Capture the cell that displays the provided text and extract its (x, y) central coordinate. 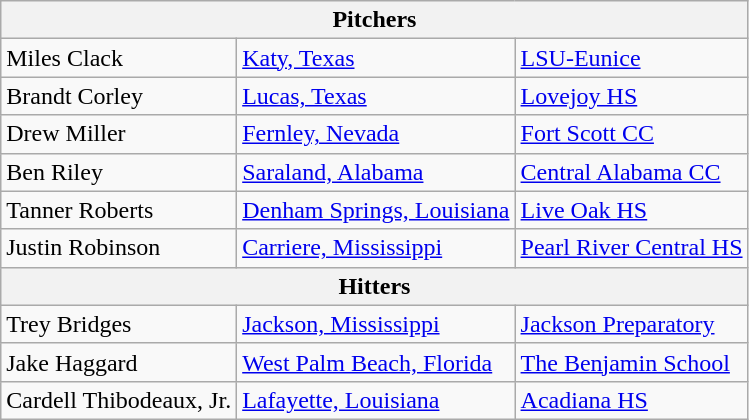
Katy, Texas (376, 58)
Fernley, Nevada (376, 134)
Central Alabama CC (632, 172)
Miles Clack (119, 58)
Lucas, Texas (376, 96)
Hitters (374, 286)
Acadiana HS (632, 400)
Lovejoy HS (632, 96)
Jackson, Mississippi (376, 324)
Pearl River Central HS (632, 248)
Saraland, Alabama (376, 172)
Pitchers (374, 20)
The Benjamin School (632, 362)
Carriere, Mississippi (376, 248)
Denham Springs, Louisiana (376, 210)
LSU-Eunice (632, 58)
Jackson Preparatory (632, 324)
Brandt Corley (119, 96)
Live Oak HS (632, 210)
West Palm Beach, Florida (376, 362)
Tanner Roberts (119, 210)
Ben Riley (119, 172)
Fort Scott CC (632, 134)
Justin Robinson (119, 248)
Drew Miller (119, 134)
Lafayette, Louisiana (376, 400)
Trey Bridges (119, 324)
Cardell Thibodeaux, Jr. (119, 400)
Jake Haggard (119, 362)
